Provide the [x, y] coordinate of the cell's center where the given text is located.  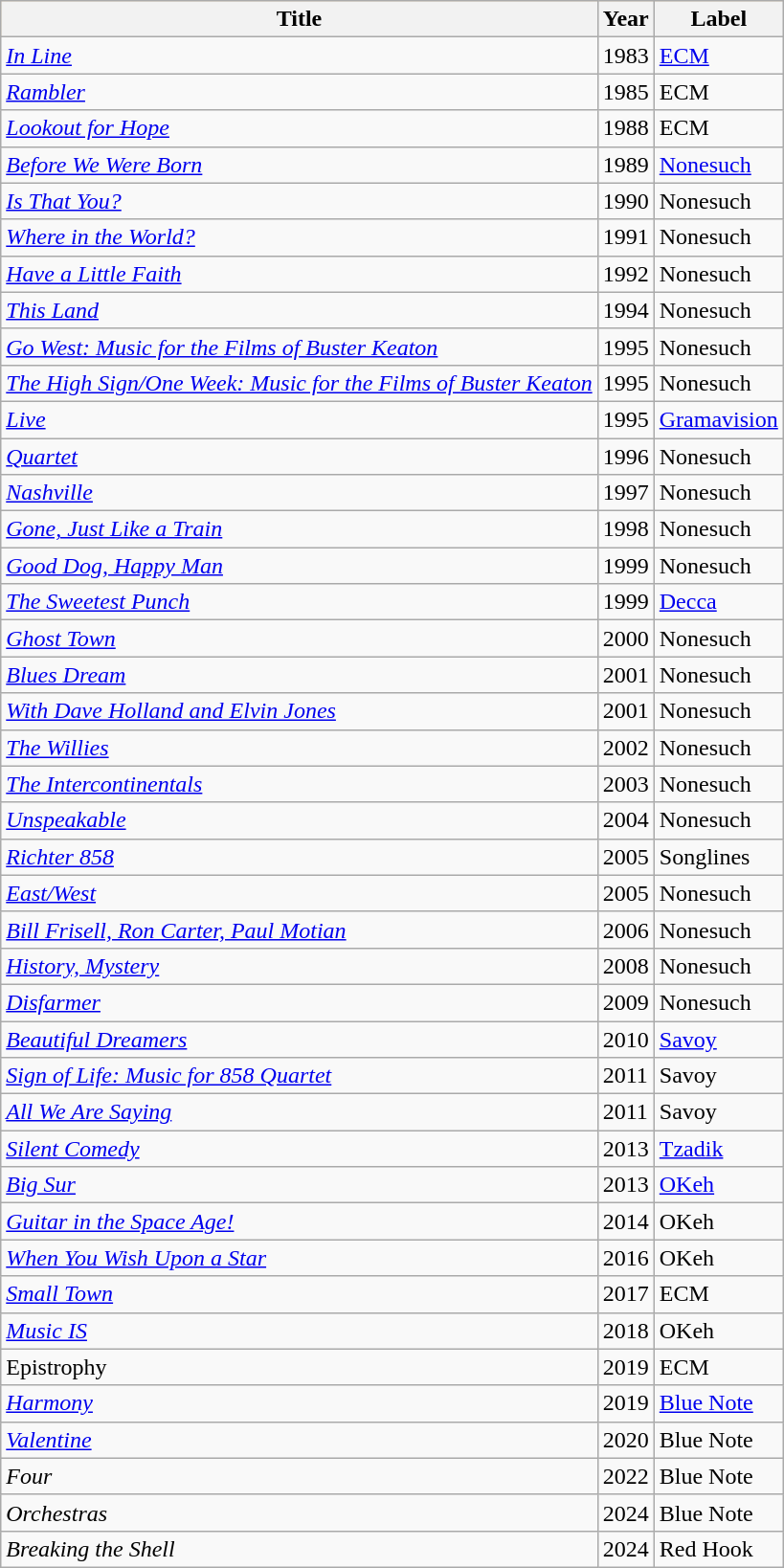
Good Dog, Happy Man [299, 566]
Rambler [299, 92]
1997 [626, 493]
2004 [626, 820]
Harmony [299, 1403]
Ghost Town [299, 638]
Four [299, 1476]
Before We Were Born [299, 165]
2010 [626, 1039]
The Intercontinentals [299, 784]
Is That You? [299, 201]
Orchestras [299, 1512]
East/West [299, 893]
Big Sur [299, 1185]
Valentine [299, 1440]
Go West: Music for the Films of Buster Keaton [299, 347]
This Land [299, 310]
2022 [626, 1476]
When You Wish Upon a Star [299, 1258]
1992 [626, 274]
Live [299, 419]
Beautiful Dreamers [299, 1039]
Label [718, 19]
1998 [626, 529]
Unspeakable [299, 820]
1988 [626, 128]
2018 [626, 1331]
1989 [626, 165]
2016 [626, 1258]
Red Hook [718, 1549]
1990 [626, 201]
Year [626, 19]
1991 [626, 237]
2000 [626, 638]
Tzadik [718, 1149]
Lookout for Hope [299, 128]
2006 [626, 930]
1985 [626, 92]
1996 [626, 457]
2014 [626, 1221]
Sign of Life: Music for 858 Quartet [299, 1076]
Quartet [299, 457]
2009 [626, 1002]
Gramavision [718, 419]
The Willies [299, 748]
Title [299, 19]
Gone, Just Like a Train [299, 529]
Blues Dream [299, 675]
2020 [626, 1440]
Songlines [718, 857]
Where in the World? [299, 237]
In Line [299, 56]
With Dave Holland and Elvin Jones [299, 711]
The Sweetest Punch [299, 602]
2008 [626, 966]
1994 [626, 310]
Bill Frisell, Ron Carter, Paul Motian [299, 930]
The High Sign/One Week: Music for the Films of Buster Keaton [299, 383]
2002 [626, 748]
Guitar in the Space Age! [299, 1221]
Music IS [299, 1331]
Richter 858 [299, 857]
Small Town [299, 1294]
Silent Comedy [299, 1149]
History, Mystery [299, 966]
All We Are Saying [299, 1112]
Disfarmer [299, 1002]
1983 [626, 56]
Epistrophy [299, 1367]
Breaking the Shell [299, 1549]
Nashville [299, 493]
Decca [718, 602]
2003 [626, 784]
Have a Little Faith [299, 274]
2017 [626, 1294]
